Return the [x, y] coordinate for the center point of the cell that contains the specified text.  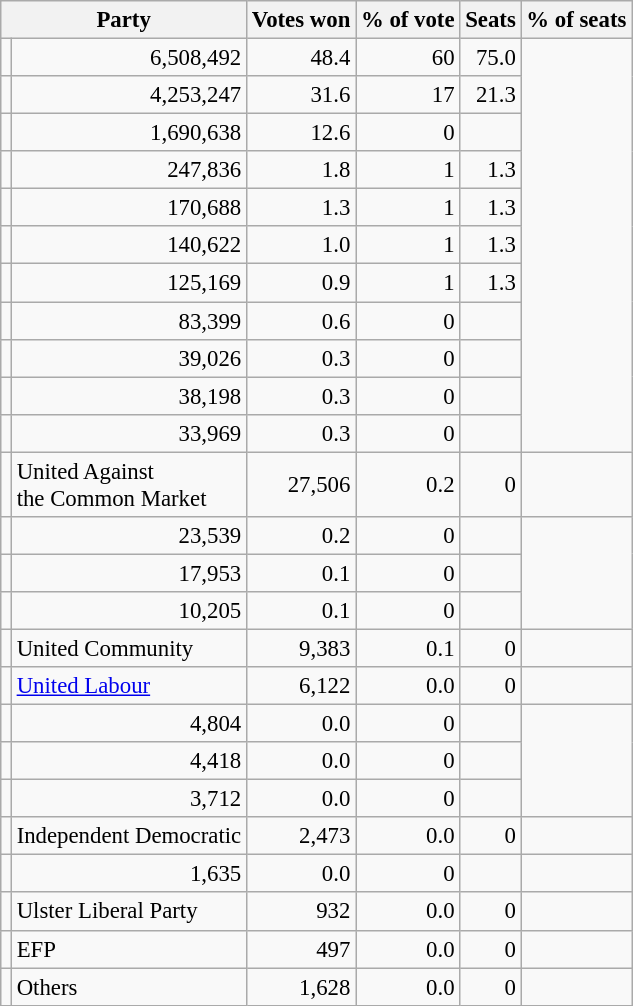
10,205 [128, 611]
Party [124, 20]
38,198 [128, 396]
140,622 [128, 245]
Ulster Liberal Party [128, 912]
1,635 [128, 874]
% of vote [408, 20]
39,026 [128, 358]
4,418 [128, 761]
Independent Democratic [128, 836]
31.6 [300, 95]
% of seats [576, 20]
Others [128, 987]
497 [300, 949]
4,804 [128, 724]
83,399 [128, 321]
75.0 [490, 58]
125,169 [128, 283]
1,628 [300, 987]
17,953 [128, 573]
17 [408, 95]
1,690,638 [128, 133]
EFP [128, 949]
48.4 [300, 58]
12.6 [300, 133]
United Community [128, 648]
9,383 [300, 648]
932 [300, 912]
1.8 [300, 170]
6,508,492 [128, 58]
United Against the Common Market [128, 484]
27,506 [300, 484]
Votes won [300, 20]
60 [408, 58]
Seats [490, 20]
23,539 [128, 536]
United Labour [128, 686]
170,688 [128, 208]
1.0 [300, 245]
0.9 [300, 283]
3,712 [128, 799]
0.6 [300, 321]
33,969 [128, 433]
247,836 [128, 170]
4,253,247 [128, 95]
6,122 [300, 686]
21.3 [490, 95]
2,473 [300, 836]
